Provide the (x, y) coordinate of the cell's center where the given text is located.  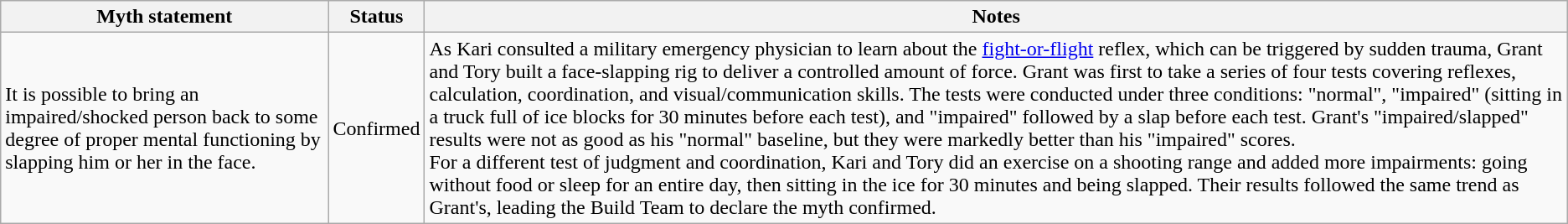
Notes (996, 17)
Myth statement (164, 17)
It is possible to bring an impaired/shocked person back to some degree of proper mental functioning by slapping him or her in the face. (164, 128)
Status (377, 17)
Confirmed (377, 128)
